Extract the (X, Y) coordinate from the center of the cell holding the provided text.  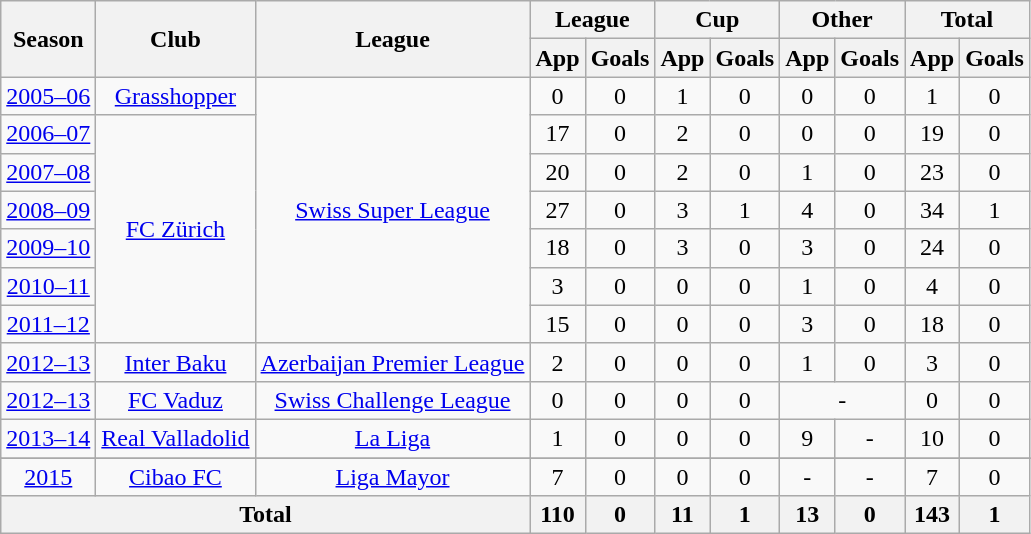
Azerbaijan Premier League (392, 362)
Club (176, 39)
2010–11 (48, 286)
10 (932, 438)
2006–07 (48, 134)
Liga Mayor (392, 477)
Season (48, 39)
Cup (718, 20)
Swiss Challenge League (392, 400)
Other (842, 20)
Swiss Super League (392, 210)
9 (808, 438)
34 (932, 210)
143 (932, 515)
27 (558, 210)
20 (558, 172)
24 (932, 248)
15 (558, 324)
11 (682, 515)
17 (558, 134)
Cibao FC (176, 477)
La Liga (392, 438)
Inter Baku (176, 362)
2009–10 (48, 248)
2008–09 (48, 210)
19 (932, 134)
2011–12 (48, 324)
2005–06 (48, 96)
FC Vaduz (176, 400)
23 (932, 172)
FC Zürich (176, 229)
110 (558, 515)
2015 (48, 477)
Real Valladolid (176, 438)
Grasshopper (176, 96)
2007–08 (48, 172)
13 (808, 515)
2013–14 (48, 438)
